Locate the cell with the specified text and output its [x, y] center coordinate. 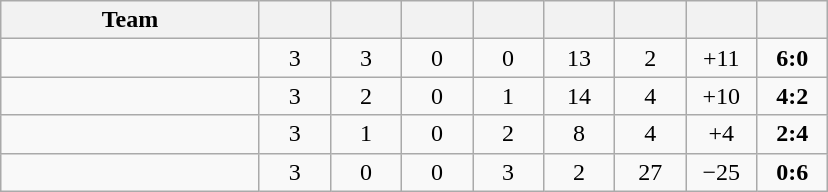
Team [130, 20]
27 [650, 172]
+4 [722, 134]
−25 [722, 172]
8 [580, 134]
4:2 [792, 96]
2:4 [792, 134]
14 [580, 96]
0:6 [792, 172]
+10 [722, 96]
13 [580, 58]
+11 [722, 58]
6:0 [792, 58]
